Find where the given text appears and provide that cell's center as (x, y) coordinate. 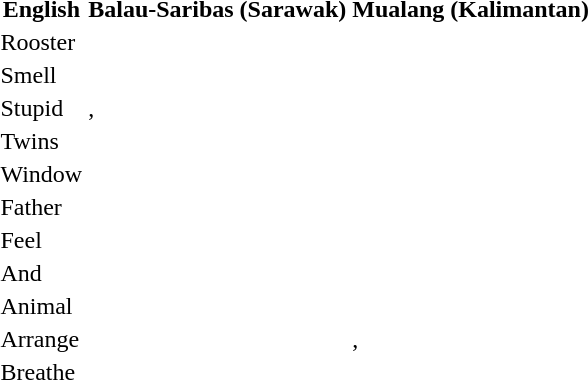
, (218, 108)
